Capture the cell that displays the provided text and extract its [X, Y] central coordinate. 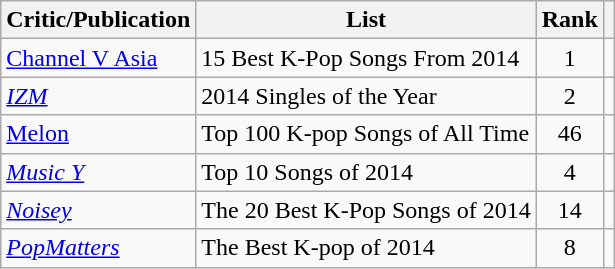
Top 100 K-pop Songs of All Time [366, 134]
PopMatters [98, 248]
Melon [98, 134]
8 [570, 248]
2014 Singles of the Year [366, 96]
List [366, 20]
4 [570, 172]
1 [570, 58]
14 [570, 210]
Critic/Publication [98, 20]
Top 10 Songs of 2014 [366, 172]
IZM [98, 96]
15 Best K-Pop Songs From 2014 [366, 58]
The 20 Best K-Pop Songs of 2014 [366, 210]
Rank [570, 20]
2 [570, 96]
46 [570, 134]
Channel V Asia [98, 58]
The Best K-pop of 2014 [366, 248]
Noisey [98, 210]
Music Y [98, 172]
